Return the (X, Y) coordinate for the center point of the cell that contains the specified text.  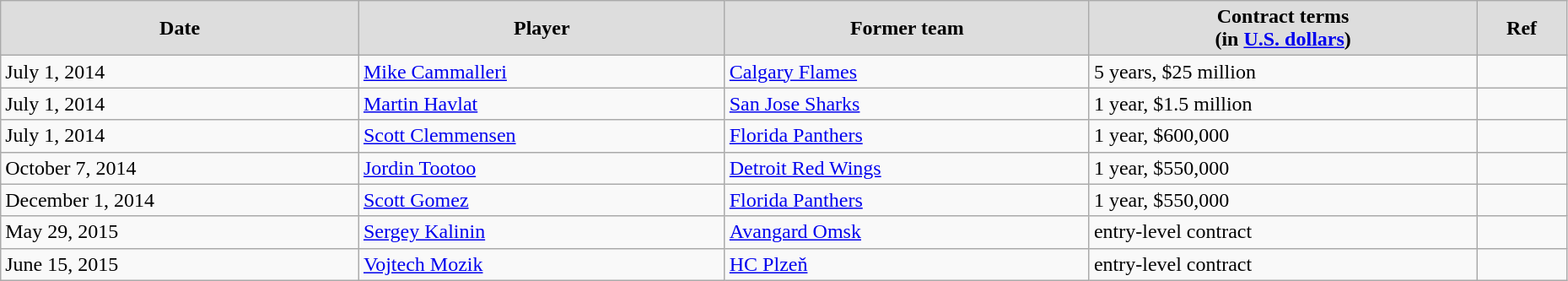
Player (542, 29)
1 year, $600,000 (1282, 136)
HC Plzeň (907, 264)
Calgary Flames (907, 72)
Vojtech Mozik (542, 264)
Sergey Kalinin (542, 232)
Scott Gomez (542, 200)
Avangard Omsk (907, 232)
June 15, 2015 (181, 264)
Contract terms(in U.S. dollars) (1282, 29)
Jordin Tootoo (542, 168)
1 year, $1.5 million (1282, 104)
5 years, $25 million (1282, 72)
Mike Cammalleri (542, 72)
San Jose Sharks (907, 104)
December 1, 2014 (181, 200)
Detroit Red Wings (907, 168)
Ref (1522, 29)
Date (181, 29)
Martin Havlat (542, 104)
Former team (907, 29)
October 7, 2014 (181, 168)
May 29, 2015 (181, 232)
Scott Clemmensen (542, 136)
